Identify which cell holds the provided text, then report its [X, Y] central coordinate. 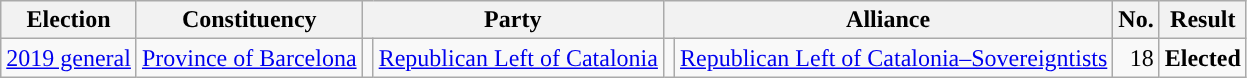
Party [512, 20]
Alliance [888, 20]
Province of Barcelona [249, 58]
Republican Left of Catalonia–Sovereigntists [894, 58]
2019 general [69, 58]
No. [1136, 20]
18 [1136, 58]
Constituency [249, 20]
Election [69, 20]
Elected [1202, 58]
Republican Left of Catalonia [518, 58]
Result [1202, 20]
